From the cell containing the given text, extract its center point as [X, Y] coordinate. 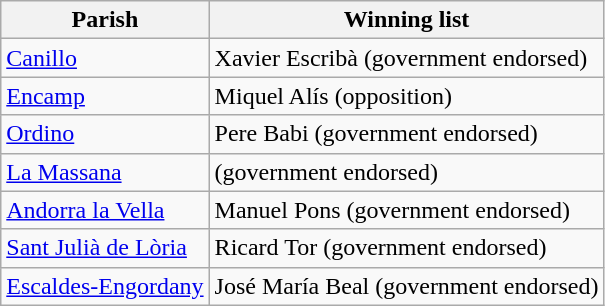
Pere Babi (government endorsed) [406, 134]
Winning list [406, 20]
Ricard Tor (government endorsed) [406, 248]
(government endorsed) [406, 172]
Canillo [105, 58]
Miquel Alís (opposition) [406, 96]
Escaldes-Engordany [105, 286]
La Massana [105, 172]
Manuel Pons (government endorsed) [406, 210]
Encamp [105, 96]
Andorra la Vella [105, 210]
Parish [105, 20]
José María Beal (government endorsed) [406, 286]
Ordino [105, 134]
Sant Julià de Lòria [105, 248]
Xavier Escribà (government endorsed) [406, 58]
